Return (X, Y) of the center of cell containing provided text 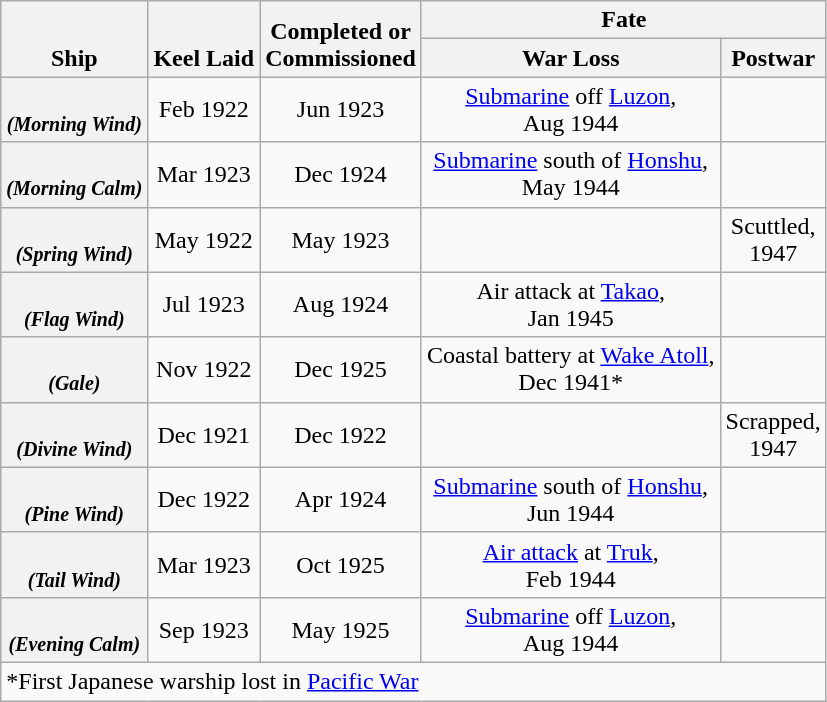
Dec 1924 (341, 174)
Air attack at Takao,Jan 1945 (570, 304)
Feb 1922 (204, 110)
(Pine Wind) (74, 500)
Scuttled,1947 (773, 240)
(Evening Calm) (74, 630)
Completed orCommissioned (341, 39)
Postwar (773, 58)
May 1922 (204, 240)
Submarine south of Honshu,Jun 1944 (570, 500)
Dec 1921 (204, 434)
War Loss (570, 58)
Sep 1923 (204, 630)
May 1925 (341, 630)
Keel Laid (204, 39)
Nov 1922 (204, 370)
*First Japanese warship lost in Pacific War (414, 681)
Fate (624, 20)
Dec 1925 (341, 370)
(Morning Wind) (74, 110)
Ship (74, 39)
May 1923 (341, 240)
(Spring Wind) (74, 240)
Jun 1923 (341, 110)
Oct 1925 (341, 564)
Scrapped,1947 (773, 434)
(Tail Wind) (74, 564)
(Flag Wind) (74, 304)
Jul 1923 (204, 304)
(Divine Wind) (74, 434)
Submarine south of Honshu,May 1944 (570, 174)
Aug 1924 (341, 304)
(Morning Calm) (74, 174)
(Gale) (74, 370)
Coastal battery at Wake Atoll,Dec 1941* (570, 370)
Apr 1924 (341, 500)
Air attack at Truk,Feb 1944 (570, 564)
